Return [x, y] of the center of cell containing provided text 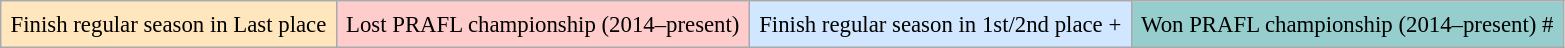
Lost PRAFL championship (2014–present) [542, 24]
Finish regular season in 1st/2nd place + [940, 24]
Finish regular season in Last place [168, 24]
Won PRAFL championship (2014–present) # [1347, 24]
